Return (x, y) of the center of cell containing provided text 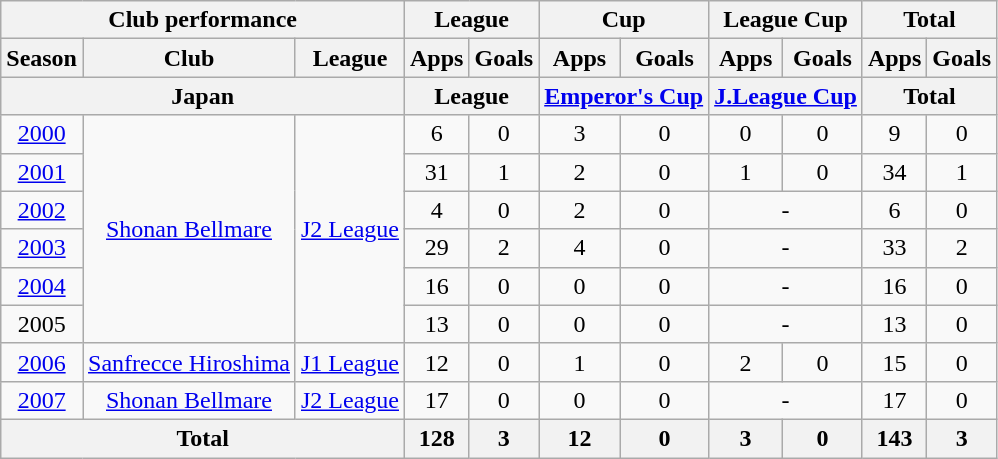
J1 League (350, 362)
31 (437, 172)
Club performance (203, 20)
J.League Cup (786, 96)
2002 (42, 210)
2001 (42, 172)
Emperor's Cup (624, 96)
9 (894, 134)
League Cup (786, 20)
2004 (42, 286)
34 (894, 172)
Season (42, 58)
29 (437, 248)
15 (894, 362)
128 (437, 438)
2005 (42, 324)
2006 (42, 362)
Cup (624, 20)
33 (894, 248)
Club (188, 58)
Japan (203, 96)
2007 (42, 400)
2003 (42, 248)
Sanfrecce Hiroshima (188, 362)
143 (894, 438)
2000 (42, 134)
